Output the (x, y) coordinate of the center of the cell containing the given text.  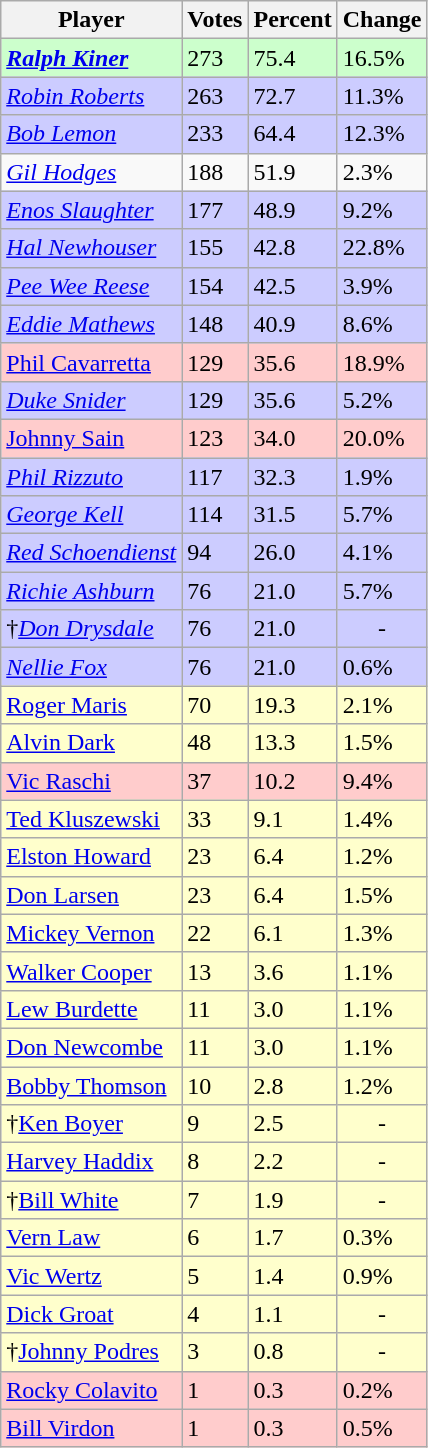
4 (215, 1314)
Duke Snider (92, 400)
0.2% (382, 1390)
†Johnny Podres (92, 1352)
Bobby Thomson (92, 1085)
Don Newcombe (92, 1047)
Vern Law (92, 1238)
22 (215, 933)
20.0% (382, 438)
Percent (292, 20)
114 (215, 515)
263 (215, 96)
9.4% (382, 781)
†Ken Boyer (92, 1124)
26.0 (292, 553)
0.5% (382, 1428)
40.9 (292, 324)
4.1% (382, 553)
94 (215, 553)
16.5% (382, 58)
155 (215, 248)
Ted Kluszewski (92, 819)
18.9% (382, 362)
Johnny Sain (92, 438)
Don Larsen (92, 895)
123 (215, 438)
31.5 (292, 515)
Ralph Kiner (92, 58)
64.4 (292, 134)
273 (215, 58)
177 (215, 210)
George Kell (92, 515)
48.9 (292, 210)
Vic Wertz (92, 1276)
154 (215, 286)
6.1 (292, 933)
Harvey Haddix (92, 1162)
Eddie Mathews (92, 324)
34.0 (292, 438)
Phil Cavarretta (92, 362)
Dick Groat (92, 1314)
11.3% (382, 96)
33 (215, 819)
1.9% (382, 477)
0.8 (292, 1352)
Red Schoendienst (92, 553)
Walker Cooper (92, 971)
1.7 (292, 1238)
9.1 (292, 819)
Change (382, 20)
19.3 (292, 705)
Votes (215, 20)
9.2% (382, 210)
Robin Roberts (92, 96)
Alvin Dark (92, 743)
Enos Slaughter (92, 210)
3.9% (382, 286)
1.4 (292, 1276)
117 (215, 477)
9 (215, 1124)
5 (215, 1276)
12.3% (382, 134)
32.3 (292, 477)
51.9 (292, 172)
13.3 (292, 743)
Bill Virdon (92, 1428)
233 (215, 134)
Gil Hodges (92, 172)
†Don Drysdale (92, 629)
5.2% (382, 400)
6 (215, 1238)
Nellie Fox (92, 667)
2.8 (292, 1085)
Rocky Colavito (92, 1390)
0.6% (382, 667)
Pee Wee Reese (92, 286)
Lew Burdette (92, 1009)
0.9% (382, 1276)
Bob Lemon (92, 134)
48 (215, 743)
Hal Newhouser (92, 248)
Player (92, 20)
42.5 (292, 286)
0.3% (382, 1238)
10.2 (292, 781)
Richie Ashburn (92, 591)
75.4 (292, 58)
22.8% (382, 248)
72.7 (292, 96)
1.1 (292, 1314)
2.2 (292, 1162)
8.6% (382, 324)
†Bill White (92, 1200)
Roger Maris (92, 705)
70 (215, 705)
2.3% (382, 172)
Elston Howard (92, 857)
8 (215, 1162)
2.1% (382, 705)
148 (215, 324)
Phil Rizzuto (92, 477)
2.5 (292, 1124)
188 (215, 172)
Vic Raschi (92, 781)
1.3% (382, 933)
42.8 (292, 248)
Mickey Vernon (92, 933)
37 (215, 781)
13 (215, 971)
1.9 (292, 1200)
10 (215, 1085)
7 (215, 1200)
3.6 (292, 971)
3 (215, 1352)
1.4% (382, 819)
